Search for the cell housing the specified text and yield its [x, y] center coordinate. 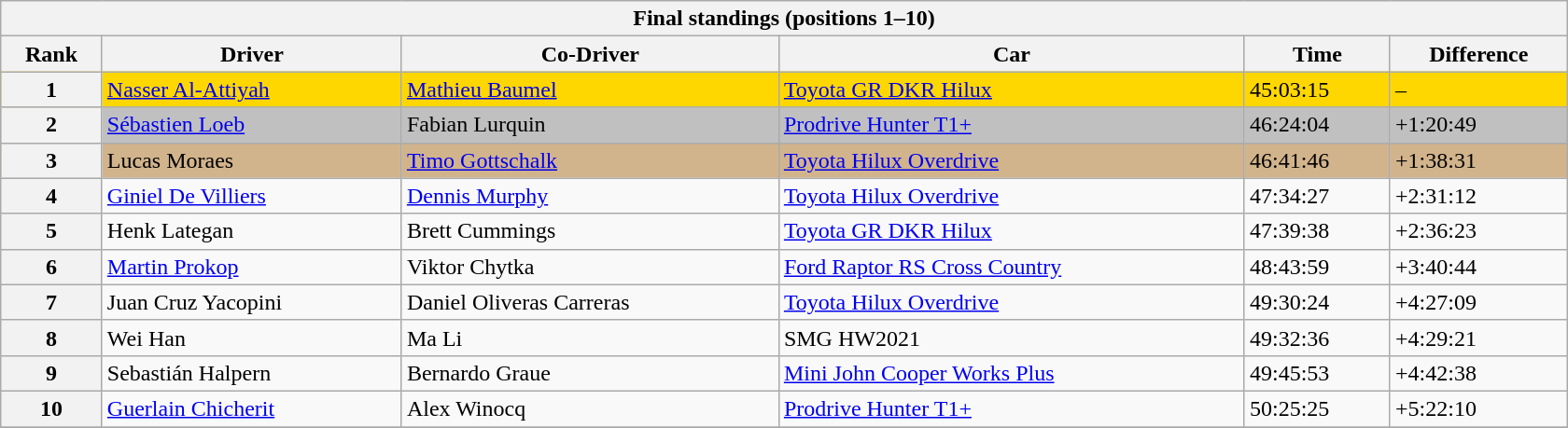
+4:42:38 [1478, 373]
Time [1317, 54]
+3:40:44 [1478, 267]
47:34:27 [1317, 196]
1 [52, 90]
+2:31:12 [1478, 196]
Car [1012, 54]
Martin Prokop [252, 267]
Co-Driver [590, 54]
50:25:25 [1317, 408]
Mini John Cooper Works Plus [1012, 373]
+5:22:10 [1478, 408]
Juan Cruz Yacopini [252, 302]
Alex Winocq [590, 408]
10 [52, 408]
Bernardo Graue [590, 373]
+2:36:23 [1478, 231]
Giniel De Villiers [252, 196]
Rank [52, 54]
Driver [252, 54]
5 [52, 231]
3 [52, 160]
+1:38:31 [1478, 160]
9 [52, 373]
49:45:53 [1317, 373]
Sebastián Halpern [252, 373]
– [1478, 90]
2 [52, 125]
49:30:24 [1317, 302]
Daniel Oliveras Carreras [590, 302]
Timo Gottschalk [590, 160]
6 [52, 267]
46:24:04 [1317, 125]
Ma Li [590, 338]
Wei Han [252, 338]
Guerlain Chicherit [252, 408]
49:32:36 [1317, 338]
Ford Raptor RS Cross Country [1012, 267]
+1:20:49 [1478, 125]
Lucas Moraes [252, 160]
+4:29:21 [1478, 338]
7 [52, 302]
SMG HW2021 [1012, 338]
Viktor Chytka [590, 267]
Dennis Murphy [590, 196]
45:03:15 [1317, 90]
Difference [1478, 54]
47:39:38 [1317, 231]
Final standings (positions 1–10) [784, 19]
4 [52, 196]
46:41:46 [1317, 160]
8 [52, 338]
48:43:59 [1317, 267]
+4:27:09 [1478, 302]
Nasser Al-Attiyah [252, 90]
Henk Lategan [252, 231]
Brett Cummings [590, 231]
Sébastien Loeb [252, 125]
Fabian Lurquin [590, 125]
Mathieu Baumel [590, 90]
